Identify which cell holds the provided text, then report its [X, Y] central coordinate. 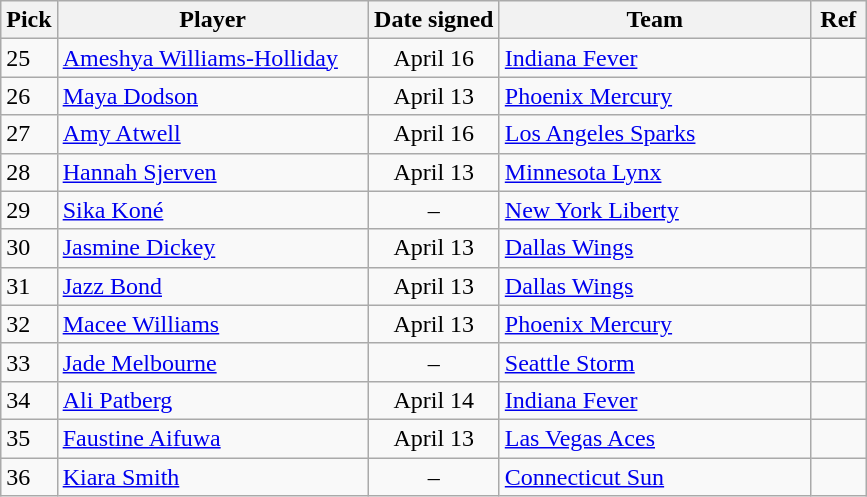
Jade Melbourne [212, 362]
35 [29, 438]
Pick [29, 20]
Amy Atwell [212, 134]
29 [29, 210]
Macee Williams [212, 324]
Ref [838, 20]
Jazz Bond [212, 286]
Hannah Sjerven [212, 172]
32 [29, 324]
34 [29, 400]
Los Angeles Sparks [654, 134]
36 [29, 477]
Ameshya Williams-Holliday [212, 58]
Ali Patberg [212, 400]
April 14 [434, 400]
Date signed [434, 20]
27 [29, 134]
New York Liberty [654, 210]
31 [29, 286]
Kiara Smith [212, 477]
Maya Dodson [212, 96]
Seattle Storm [654, 362]
Minnesota Lynx [654, 172]
Faustine Aifuwa [212, 438]
Connecticut Sun [654, 477]
Player [212, 20]
26 [29, 96]
Sika Koné [212, 210]
28 [29, 172]
Team [654, 20]
33 [29, 362]
Las Vegas Aces [654, 438]
Jasmine Dickey [212, 248]
25 [29, 58]
30 [29, 248]
